Locate the cell with the specified text and output its (X, Y) center coordinate. 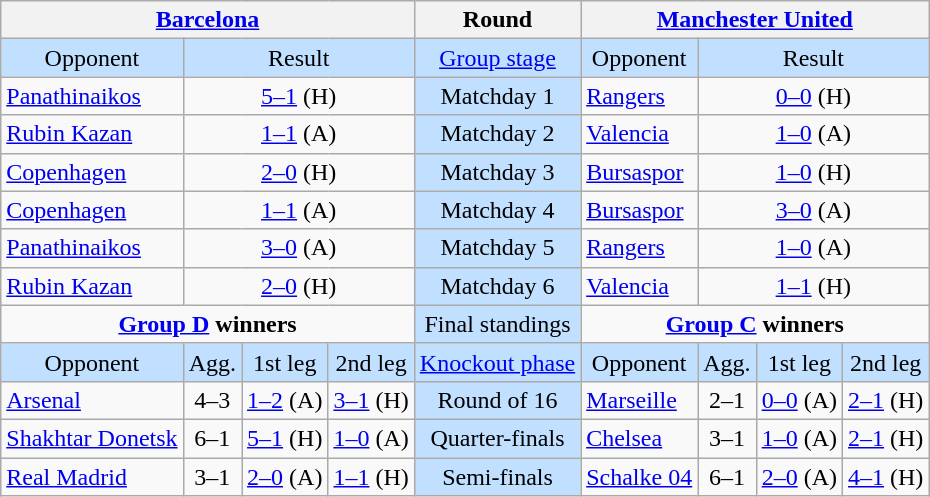
Shakhtar Donetsk (92, 438)
4–3 (212, 400)
Schalke 04 (640, 477)
Round of 16 (497, 400)
1–0 (H) (814, 172)
Matchday 5 (497, 248)
Matchday 6 (497, 286)
Knockout phase (497, 362)
Barcelona (208, 20)
Chelsea (640, 438)
Group C winners (755, 324)
1–2 (A) (285, 400)
Matchday 3 (497, 172)
Semi-finals (497, 477)
2–1 (727, 400)
4–1 (H) (886, 477)
Quarter-finals (497, 438)
Group D winners (208, 324)
Matchday 4 (497, 210)
0–0 (A) (799, 400)
Matchday 1 (497, 96)
Matchday 2 (497, 134)
Real Madrid (92, 477)
3–1 (H) (371, 400)
Arsenal (92, 400)
Manchester United (755, 20)
Final standings (497, 324)
Group stage (497, 58)
Marseille (640, 400)
0–0 (H) (814, 96)
Round (497, 20)
